Return the [x, y] coordinate for the center point of the cell that contains the specified text.  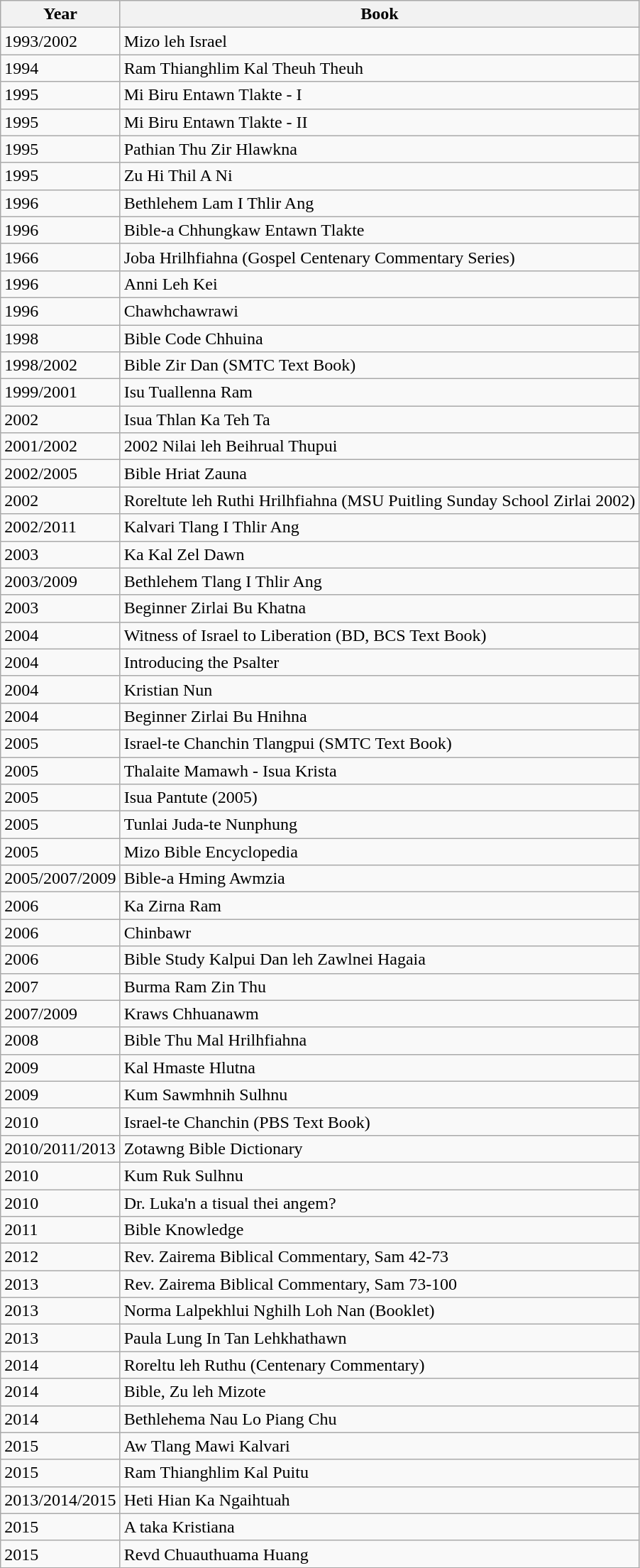
Bible, Zu leh Mizote [380, 1392]
1998/2002 [60, 366]
Bible Study Kalpui Dan leh Zawlnei Hagaia [380, 960]
Tunlai Juda-te Nunphung [380, 825]
2005/2007/2009 [60, 879]
Kristian Nun [380, 689]
Bible-a Hming Awmzia [380, 879]
Roreltute leh Ruthi Hrilhfiahna (MSU Puitling Sunday School Zirlai 2002) [380, 500]
Bible Thu Mal Hrilhfiahna [380, 1041]
1994 [60, 68]
Chawhchawrawi [380, 311]
Israel-te Chanchin (PBS Text Book) [380, 1122]
Thalaite Mamawh - Isua Krista [380, 770]
Joba Hrilhfiahna (Gospel Centenary Commentary Series) [380, 257]
Ka Zirna Ram [380, 906]
Heti Hian Ka Ngaihtuah [380, 1500]
Anni Leh Kei [380, 284]
Book [380, 14]
2008 [60, 1041]
Introducing the Psalter [380, 662]
1993/2002 [60, 41]
Kum Ruk Sulhnu [380, 1175]
2011 [60, 1230]
Witness of Israel to Liberation (BD, BCS Text Book) [380, 635]
Pathian Thu Zir Hlawkna [380, 149]
Bethlehem Lam I Thlir Ang [380, 203]
2012 [60, 1257]
2003/2009 [60, 581]
2013/2014/2015 [60, 1500]
Bethlehem Tlang I Thlir Ang [380, 581]
Kal Hmaste Hlutna [380, 1068]
2002 Nilai leh Beihrual Thupui [380, 446]
Kalvari Tlang I Thlir Ang [380, 527]
Zu Hi Thil A Ni [380, 176]
Rev. Zairema Biblical Commentary, Sam 73-100 [380, 1284]
1966 [60, 257]
Zotawng Bible Dictionary [380, 1148]
Mi Biru Entawn Tlakte - II [380, 122]
A taka Kristiana [380, 1527]
Dr. Luka'n a tisual thei angem? [380, 1203]
Kum Sawmhnih Sulhnu [380, 1095]
Roreltu leh Ruthu (Centenary Commentary) [380, 1365]
1999/2001 [60, 393]
Beginner Zirlai Bu Hnihna [380, 716]
Bible Hriat Zauna [380, 473]
Bible Knowledge [380, 1230]
Burma Ram Zin Thu [380, 987]
Mizo leh Israel [380, 41]
Isua Pantute (2005) [380, 798]
Ka Kal Zel Dawn [380, 554]
Beginner Zirlai Bu Khatna [380, 608]
2002/2011 [60, 527]
Isu Tuallenna Ram [380, 393]
2007/2009 [60, 1014]
Bible Code Chhuina [380, 339]
Bible Zir Dan (SMTC Text Book) [380, 366]
Bethlehema Nau Lo Piang Chu [380, 1419]
2007 [60, 987]
2002/2005 [60, 473]
Rev. Zairema Biblical Commentary, Sam 42-73 [380, 1257]
Mi Biru Entawn Tlakte - I [380, 95]
Chinbawr [380, 933]
Kraws Chhuanawm [380, 1014]
Israel-te Chanchin Tlangpui (SMTC Text Book) [380, 743]
1998 [60, 339]
Year [60, 14]
2010/2011/2013 [60, 1148]
2001/2002 [60, 446]
Ram Thianghlim Kal Puitu [380, 1473]
Isua Thlan Ka Teh Ta [380, 420]
Paula Lung In Tan Lehkhathawn [380, 1338]
Bible-a Chhungkaw Entawn Tlakte [380, 230]
Ram Thianghlim Kal Theuh Theuh [380, 68]
Revd Chuauthuama Huang [380, 1554]
Aw Tlang Mawi Kalvari [380, 1446]
Norma Lalpekhlui Nghilh Loh Nan (Booklet) [380, 1311]
Mizo Bible Encyclopedia [380, 852]
